Return (X, Y) of the center of cell containing provided text 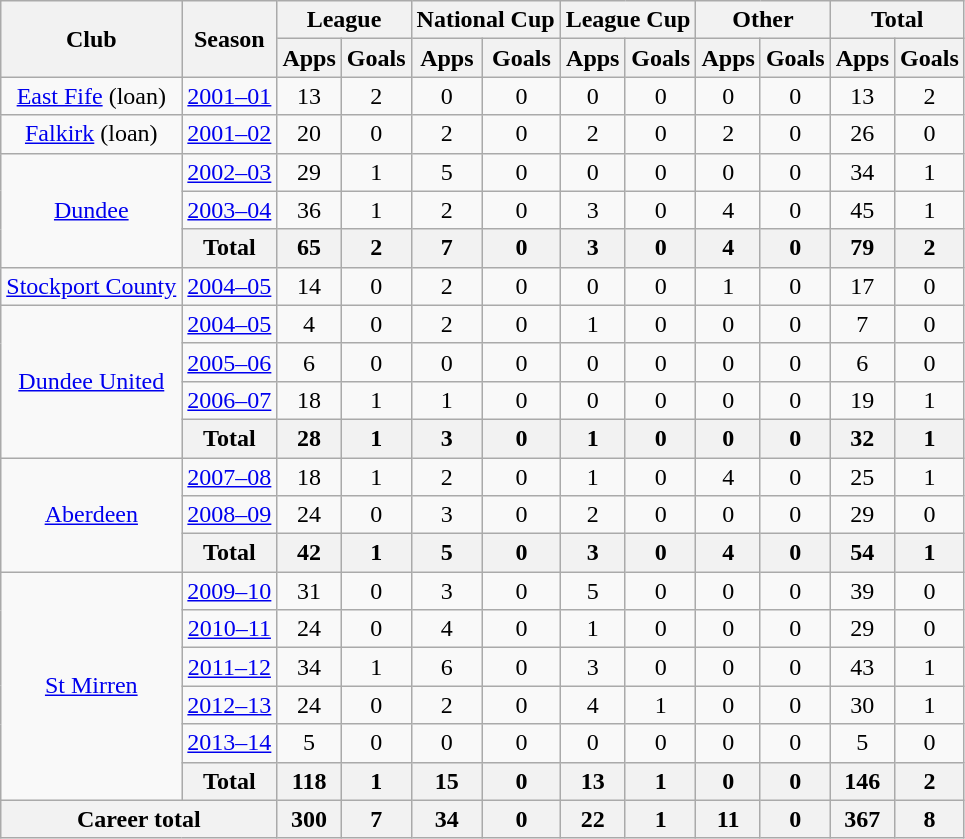
19 (862, 400)
17 (862, 286)
8 (930, 819)
39 (862, 591)
146 (862, 781)
20 (309, 134)
2010–11 (230, 629)
42 (309, 553)
2002–03 (230, 172)
14 (309, 286)
367 (862, 819)
National Cup (486, 20)
2001–01 (230, 96)
Club (92, 39)
25 (862, 477)
28 (309, 438)
118 (309, 781)
54 (862, 553)
2008–09 (230, 515)
Stockport County (92, 286)
Aberdeen (92, 515)
65 (309, 248)
Dundee (92, 210)
30 (862, 705)
31 (309, 591)
15 (447, 781)
2013–14 (230, 743)
2003–04 (230, 210)
League (344, 20)
League Cup (628, 20)
2001–02 (230, 134)
43 (862, 667)
300 (309, 819)
2006–07 (230, 400)
2012–13 (230, 705)
Season (230, 39)
11 (728, 819)
22 (592, 819)
2005–06 (230, 362)
32 (862, 438)
2009–10 (230, 591)
Falkirk (loan) (92, 134)
2007–08 (230, 477)
45 (862, 210)
Other (763, 20)
36 (309, 210)
2011–12 (230, 667)
26 (862, 134)
Career total (139, 819)
Dundee United (92, 381)
East Fife (loan) (92, 96)
St Mirren (92, 686)
79 (862, 248)
